Detect which cell encompasses the target text, then output its (x, y) center coordinate. 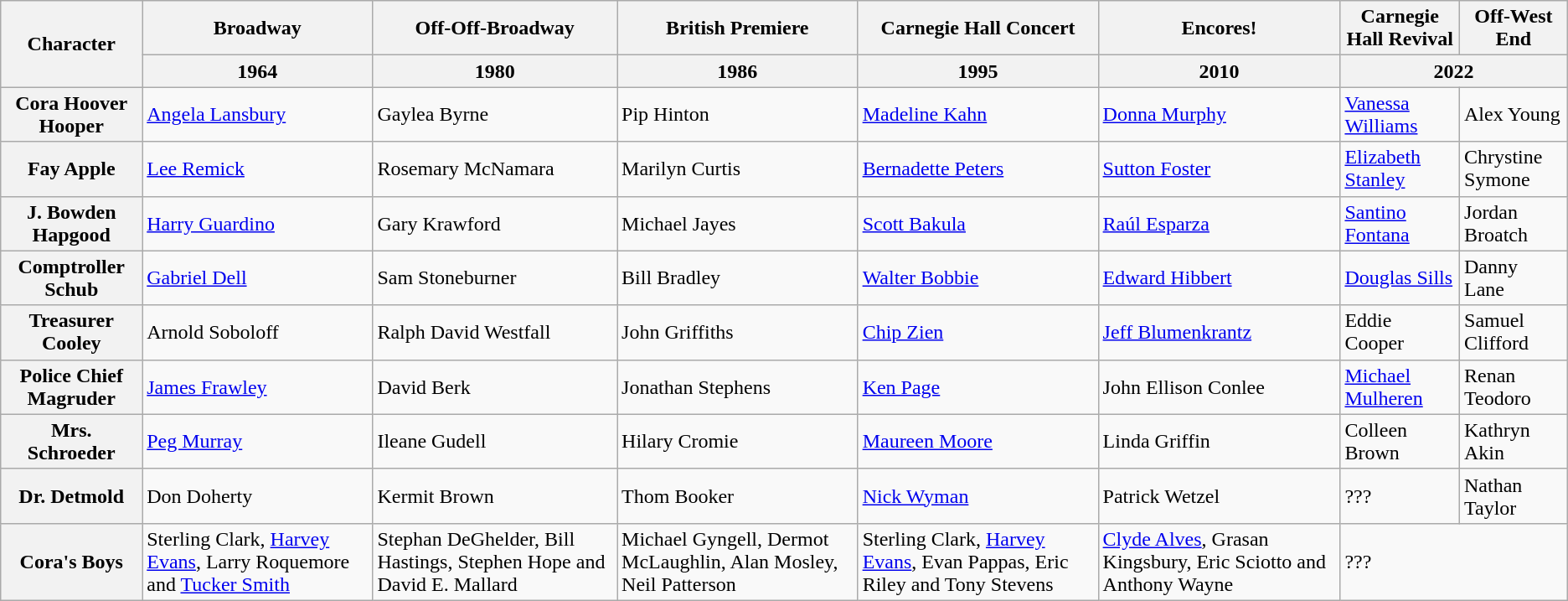
Santino Fontana (1400, 223)
Kermit Brown (495, 496)
Sterling Clark, Harvey Evans, Evan Pappas, Eric Riley and Tony Stevens (978, 562)
Angela Lansbury (258, 114)
Carnegie Hall Concert (978, 28)
Patrick Wetzel (1220, 496)
Kathryn Akin (1514, 441)
Jonathan Stephens (738, 387)
Marilyn Curtis (738, 169)
John Griffiths (738, 332)
Sutton Foster (1220, 169)
Samuel Clifford (1514, 332)
J. Bowden Hapgood (72, 223)
Linda Griffin (1220, 441)
Thom Booker (738, 496)
Ken Page (978, 387)
Treasurer Cooley (72, 332)
Sam Stoneburner (495, 278)
Clyde Alves, Grasan Kingsbury, Eric Sciotto and Anthony Wayne (1220, 562)
Stephan DeGhelder, Bill Hastings, Stephen Hope and David E. Mallard (495, 562)
1995 (978, 71)
Renan Teodoro (1514, 387)
Bill Bradley (738, 278)
Michael Jayes (738, 223)
Jordan Broatch (1514, 223)
2010 (1220, 71)
Raúl Esparza (1220, 223)
Douglas Sills (1400, 278)
Jeff Blumenkrantz (1220, 332)
Carnegie Hall Revival (1400, 28)
Ileane Gudell (495, 441)
Colleen Brown (1400, 441)
Gary Krawford (495, 223)
British Premiere (738, 28)
1986 (738, 71)
Cora's Boys (72, 562)
Mrs. Schroeder (72, 441)
Donna Murphy (1220, 114)
Fay Apple (72, 169)
Off-West End (1514, 28)
Chrystine Symone (1514, 169)
Dr. Detmold (72, 496)
Gaylea Byrne (495, 114)
Nick Wyman (978, 496)
Police Chief Magruder (72, 387)
Vanessa Williams (1400, 114)
Elizabeth Stanley (1400, 169)
Cora Hoover Hooper (72, 114)
Broadway (258, 28)
David Berk (495, 387)
Sterling Clark, Harvey Evans, Larry Roquemore and Tucker Smith (258, 562)
Michael Gyngell, Dermot McLaughlin, Alan Mosley, Neil Patterson (738, 562)
Edward Hibbert (1220, 278)
Nathan Taylor (1514, 496)
Michael Mulheren (1400, 387)
Harry Guardino (258, 223)
John Ellison Conlee (1220, 387)
Ralph David Westfall (495, 332)
Scott Bakula (978, 223)
Comptroller Schub (72, 278)
Character (72, 44)
Eddie Cooper (1400, 332)
Hilary Cromie (738, 441)
1980 (495, 71)
2022 (1454, 71)
Peg Murray (258, 441)
Maureen Moore (978, 441)
Off-Off-Broadway (495, 28)
Bernadette Peters (978, 169)
Chip Zien (978, 332)
James Frawley (258, 387)
Lee Remick (258, 169)
Arnold Soboloff (258, 332)
Rosemary McNamara (495, 169)
Alex Young (1514, 114)
Walter Bobbie (978, 278)
Don Doherty (258, 496)
Pip Hinton (738, 114)
Madeline Kahn (978, 114)
Danny Lane (1514, 278)
Gabriel Dell (258, 278)
1964 (258, 71)
Encores! (1220, 28)
